Determine the [X, Y] coordinate at the center of the cell enclosing the given text.  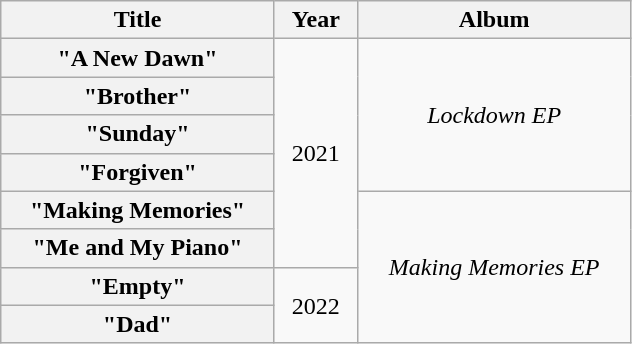
"A New Dawn" [138, 58]
"Brother" [138, 96]
"Making Memories" [138, 210]
Album [494, 20]
Lockdown EP [494, 115]
"Sunday" [138, 134]
Making Memories EP [494, 267]
"Me and My Piano" [138, 248]
2022 [316, 305]
Year [316, 20]
"Empty" [138, 286]
"Dad" [138, 324]
"Forgiven" [138, 172]
Title [138, 20]
2021 [316, 153]
